Pinpoint the cell where the given text exists, returning its [x, y] midpoint coordinate. 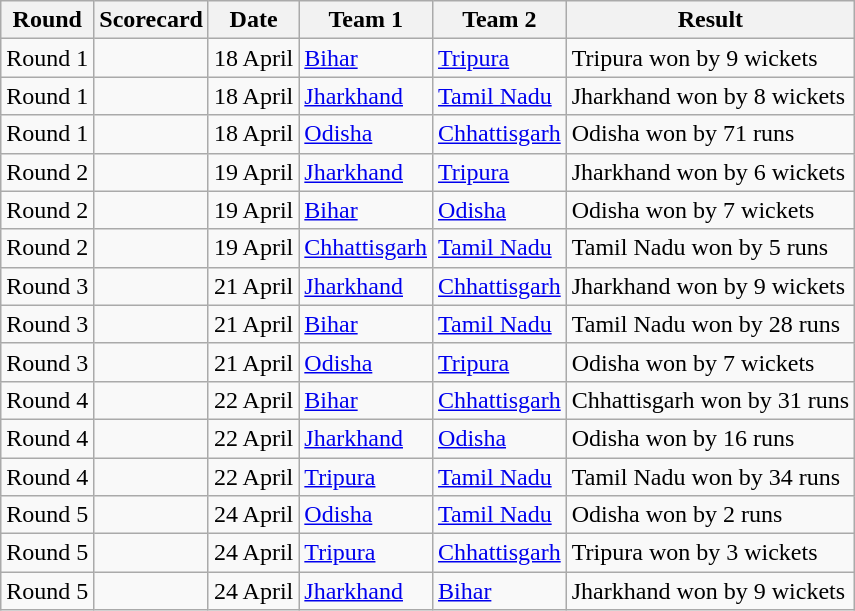
Tripura won by 9 wickets [710, 58]
Team 1 [366, 20]
Tamil Nadu won by 5 runs [710, 248]
Jharkhand won by 8 wickets [710, 96]
Odisha won by 2 runs [710, 515]
Tamil Nadu won by 34 runs [710, 477]
Odisha won by 71 runs [710, 134]
Odisha won by 16 runs [710, 438]
Tamil Nadu won by 28 runs [710, 324]
Chhattisgarh won by 31 runs [710, 400]
Round [48, 20]
Scorecard [152, 20]
Tripura won by 3 wickets [710, 553]
Team 2 [500, 20]
Result [710, 20]
Jharkhand won by 6 wickets [710, 172]
Date [253, 20]
